Find where the given text appears and provide that cell's center as (x, y) coordinate. 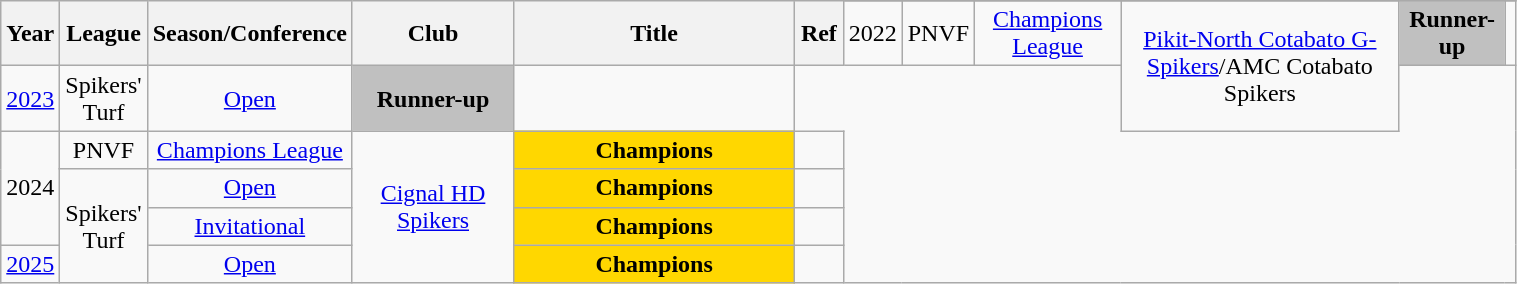
Pikit-North Cotabato G-Spikers/AMC Cotabato Spikers (1260, 66)
Title (654, 34)
Year (30, 34)
Season/Conference (250, 34)
Invitational (250, 226)
2024 (30, 188)
2022 (872, 34)
2023 (30, 98)
Ref (820, 34)
League (104, 34)
Club (432, 34)
2025 (30, 264)
Cignal HD Spikers (432, 207)
